Provide the [X, Y] coordinate of the cell's center where the given text is located.  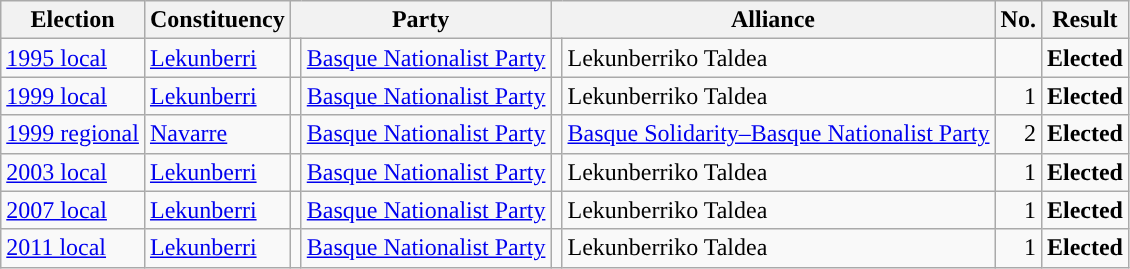
Election [73, 20]
No. [1018, 20]
2007 local [73, 210]
Basque Solidarity–Basque Nationalist Party [778, 134]
Constituency [217, 20]
2011 local [73, 248]
1999 local [73, 96]
1999 regional [73, 134]
Alliance [773, 20]
1995 local [73, 58]
2 [1018, 134]
Result [1084, 20]
2003 local [73, 172]
Party [420, 20]
Navarre [217, 134]
